Determine the [x, y] coordinate at the center of the cell enclosing the given text.  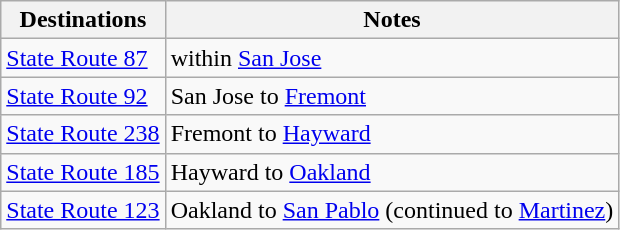
Notes [392, 20]
State Route 185 [83, 172]
within San Jose [392, 58]
State Route 92 [83, 96]
State Route 238 [83, 134]
Hayward to Oakland [392, 172]
State Route 123 [83, 210]
Fremont to Hayward [392, 134]
San Jose to Fremont [392, 96]
Destinations [83, 20]
State Route 87 [83, 58]
Oakland to San Pablo (continued to Martinez) [392, 210]
